Capture the cell that displays the provided text and extract its [x, y] central coordinate. 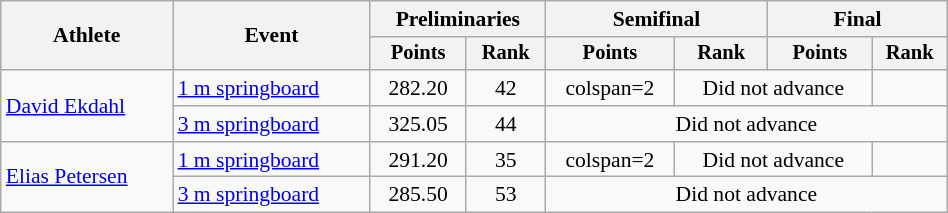
Semifinal [656, 19]
Athlete [87, 36]
Elias Petersen [87, 178]
44 [506, 124]
325.05 [418, 124]
35 [506, 160]
Event [272, 36]
291.20 [418, 160]
Preliminaries [458, 19]
282.20 [418, 88]
285.50 [418, 195]
David Ekdahl [87, 106]
Final [858, 19]
42 [506, 88]
53 [506, 195]
